For the text-containing cell, return its midpoint in [X, Y] coordinate format. 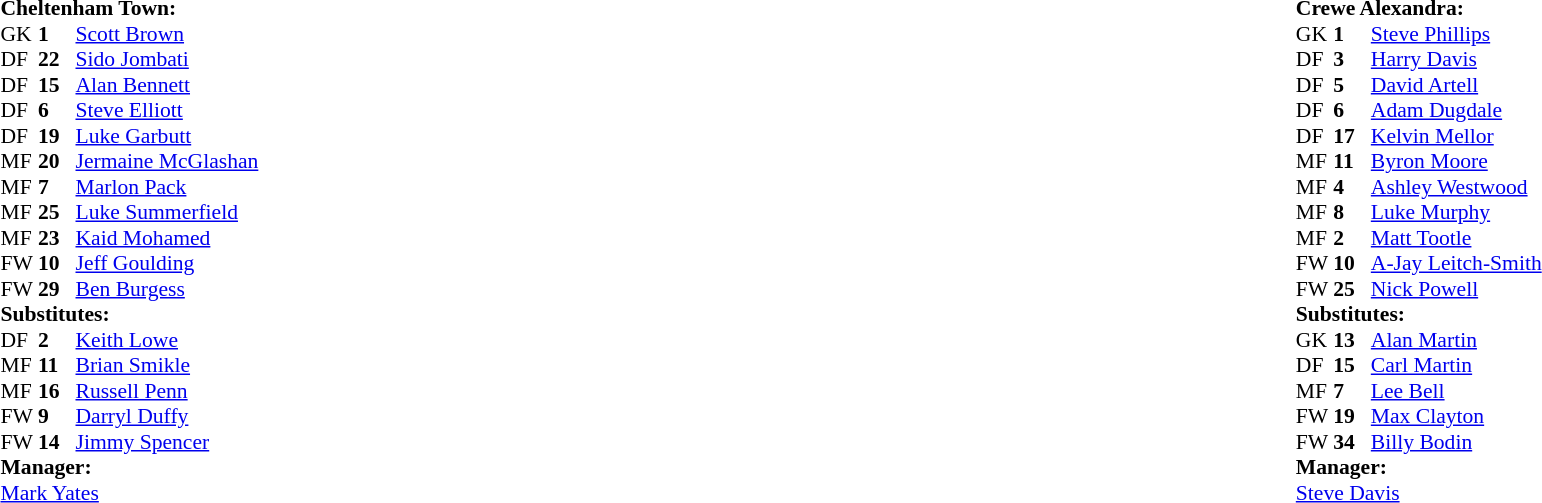
22 [57, 59]
Luke Summerfield [168, 213]
Marlon Pack [168, 187]
Luke Garbutt [168, 136]
3 [1352, 59]
David Artell [1456, 85]
4 [1352, 187]
17 [1352, 136]
Ben Burgess [168, 289]
Matt Tootle [1456, 238]
Ashley Westwood [1456, 187]
Kelvin Mellor [1456, 136]
Adam Dugdale [1456, 111]
16 [57, 391]
14 [57, 442]
Billy Bodin [1456, 442]
Keith Lowe [168, 340]
Carl Martin [1456, 365]
9 [57, 417]
29 [57, 289]
Steve Elliott [168, 111]
Brian Smikle [168, 365]
Kaid Mohamed [168, 238]
Jermaine McGlashan [168, 161]
Harry Davis [1456, 59]
Luke Murphy [1456, 213]
Jimmy Spencer [168, 442]
Lee Bell [1456, 391]
Max Clayton [1456, 417]
Alan Bennett [168, 85]
A-Jay Leitch-Smith [1456, 263]
20 [57, 161]
13 [1352, 340]
Darryl Duffy [168, 417]
23 [57, 238]
Scott Brown [168, 34]
34 [1352, 442]
5 [1352, 85]
Alan Martin [1456, 340]
Byron Moore [1456, 161]
8 [1352, 213]
Steve Phillips [1456, 34]
Nick Powell [1456, 289]
Russell Penn [168, 391]
Sido Jombati [168, 59]
Jeff Goulding [168, 263]
